Pinpoint the cell where the given text exists, returning its (X, Y) midpoint coordinate. 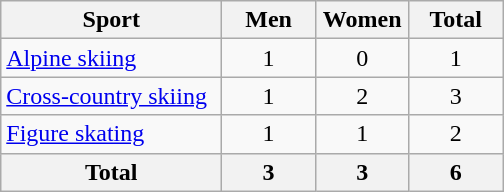
0 (362, 58)
Figure skating (112, 134)
Cross-country skiing (112, 96)
Alpine skiing (112, 58)
6 (456, 172)
Sport (112, 20)
Women (362, 20)
Men (269, 20)
